Pinpoint the cell where the given text exists, returning its [x, y] midpoint coordinate. 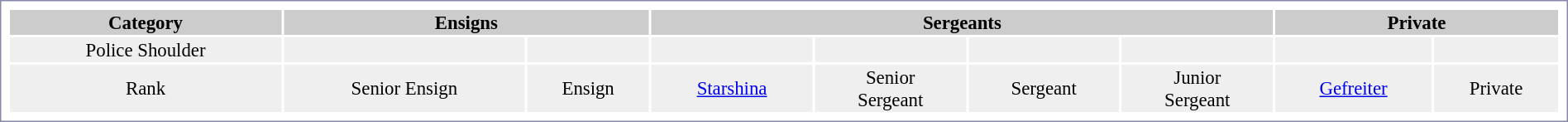
Category [146, 22]
Sergeant [1044, 88]
Rank [146, 88]
SeniorSergeant [890, 88]
Starshina [733, 88]
Sergeants [963, 22]
Ensigns [466, 22]
Ensign [589, 88]
JuniorSergeant [1198, 88]
Police Shoulder [146, 50]
Senior Ensign [404, 88]
Gefreiter [1353, 88]
